Return the (x, y) coordinate for the center point of the cell that contains the specified text.  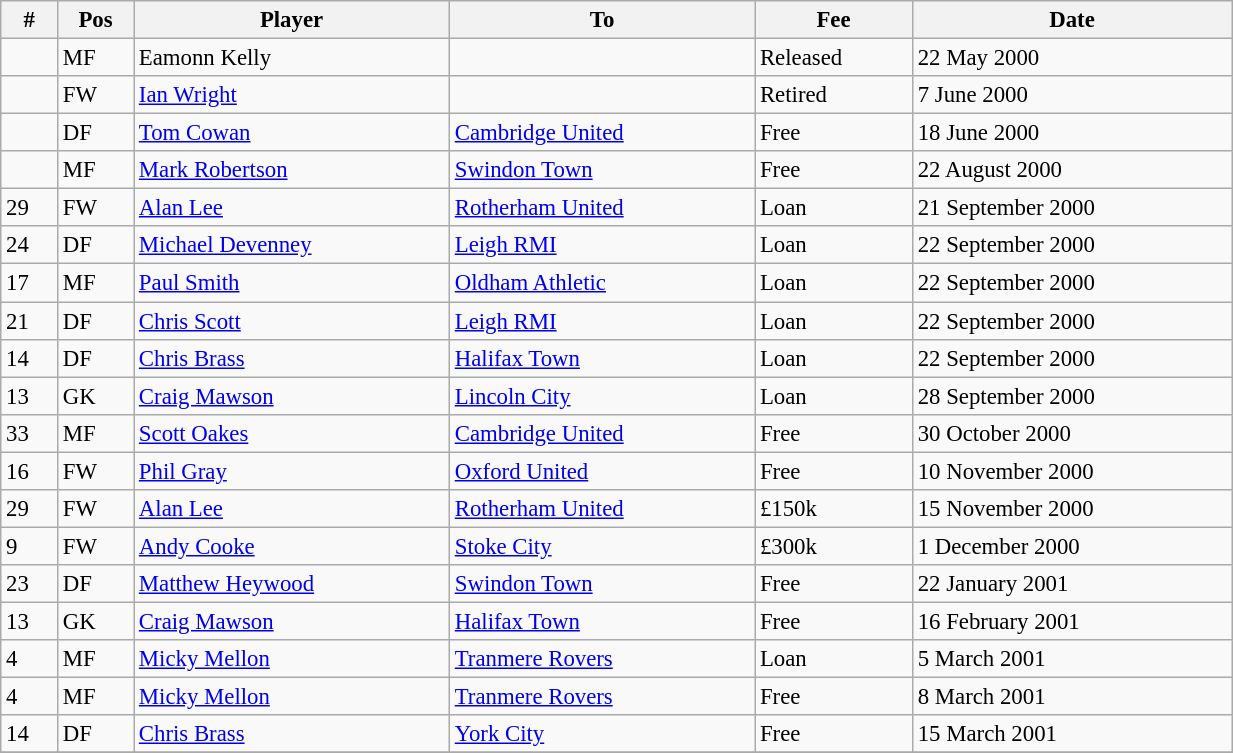
Eamonn Kelly (292, 58)
7 June 2000 (1072, 95)
8 March 2001 (1072, 697)
Player (292, 20)
York City (602, 734)
15 November 2000 (1072, 509)
Lincoln City (602, 396)
23 (30, 584)
Phil Gray (292, 471)
Matthew Heywood (292, 584)
# (30, 20)
£300k (834, 546)
9 (30, 546)
Ian Wright (292, 95)
£150k (834, 509)
10 November 2000 (1072, 471)
22 January 2001 (1072, 584)
24 (30, 245)
Fee (834, 20)
21 (30, 321)
Stoke City (602, 546)
5 March 2001 (1072, 659)
Oxford United (602, 471)
16 (30, 471)
Tom Cowan (292, 133)
16 February 2001 (1072, 621)
1 December 2000 (1072, 546)
33 (30, 433)
18 June 2000 (1072, 133)
22 August 2000 (1072, 170)
28 September 2000 (1072, 396)
Date (1072, 20)
Retired (834, 95)
Pos (95, 20)
17 (30, 283)
Michael Devenney (292, 245)
30 October 2000 (1072, 433)
Released (834, 58)
Andy Cooke (292, 546)
Paul Smith (292, 283)
Mark Robertson (292, 170)
To (602, 20)
22 May 2000 (1072, 58)
Oldham Athletic (602, 283)
Chris Scott (292, 321)
15 March 2001 (1072, 734)
21 September 2000 (1072, 208)
Scott Oakes (292, 433)
